Pinpoint the cell where the given text exists, returning its [X, Y] midpoint coordinate. 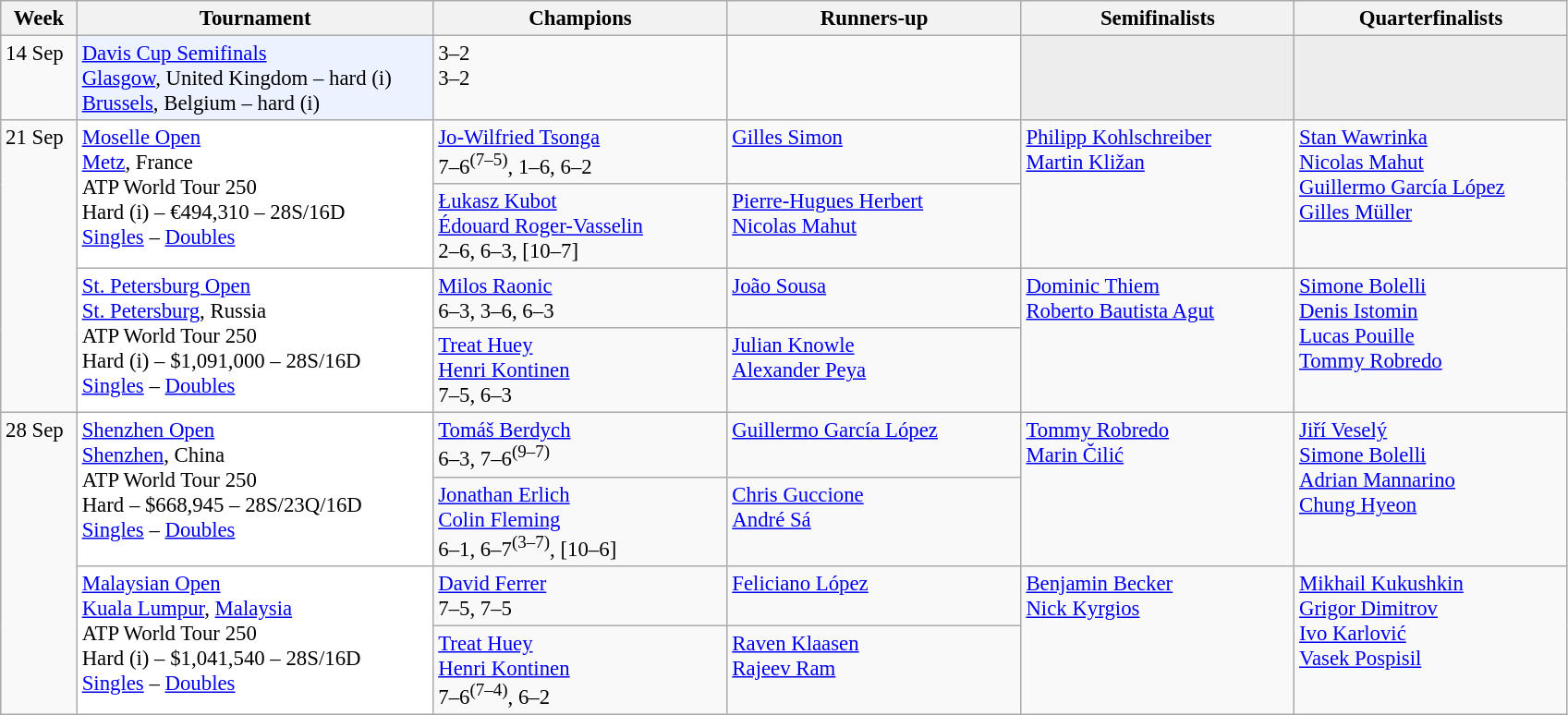
Milos Raonic 6–3, 3–6, 6–3 [580, 299]
Dominic Thiem Roberto Bautista Agut [1158, 341]
Champions [580, 18]
3–2 3–2 [580, 79]
Guillermo García López [874, 445]
Jo-Wilfried Tsonga 7–6(7–5), 1–6, 6–2 [580, 151]
Runners-up [874, 18]
Pierre-Hugues Herbert Nicolas Mahut [874, 226]
Tomáš Berdych6–3, 7–6(9–7) [580, 445]
Philipp Kohlschreiber Martin Kližan [1158, 194]
Feliciano López [874, 595]
28 Sep [39, 564]
21 Sep [39, 266]
Stan Wawrinka Nicolas Mahut Guillermo García López Gilles Müller [1431, 194]
Davis Cup SemifinalsGlasgow, United Kingdom – hard (i) Brussels, Belgium – hard (i) [255, 79]
Gilles Simon [874, 151]
Moselle Open Metz, FranceATP World Tour 250Hard (i) – €494,310 – 28S/16DSingles – Doubles [255, 194]
14 Sep [39, 79]
João Sousa [874, 299]
David Ferrer7–5, 7–5 [580, 595]
Raven Klaasen Rajeev Ram [874, 670]
Jiří Veselý Simone Bolelli Adrian Mannarino Chung Hyeon [1431, 490]
Treat Huey Henri Kontinen 7–5, 6–3 [580, 371]
Benjamin Becker Nick Kyrgios [1158, 639]
Simone Bolelli Denis Istomin Lucas Pouille Tommy Robredo [1431, 341]
Łukasz Kubot Édouard Roger-Vasselin 2–6, 6–3, [10–7] [580, 226]
Week [39, 18]
Shenzhen Open Shenzhen, ChinaATP World Tour 250Hard – $668,945 – 28S/23Q/16DSingles – Doubles [255, 490]
Jonathan Erlich Colin Fleming6–1, 6–7(3–7), [10–6] [580, 521]
Tommy Robredo Marin Čilić [1158, 490]
Quarterfinalists [1431, 18]
Tournament [255, 18]
Semifinalists [1158, 18]
Chris Guccione André Sá [874, 521]
St. Petersburg Open St. Petersburg, RussiaATP World Tour 250Hard (i) – $1,091,000 – 28S/16DSingles – Doubles [255, 341]
Malaysian Open Kuala Lumpur, MalaysiaATP World Tour 250Hard (i) – $1,041,540 – 28S/16DSingles – Doubles [255, 639]
Julian Knowle Alexander Peya [874, 371]
Mikhail Kukushkin Grigor Dimitrov Ivo Karlović Vasek Pospisil [1431, 639]
Treat Huey Henri Kontinen7–6(7–4), 6–2 [580, 670]
